Extract the [X, Y] coordinate from the center of the cell holding the provided text.  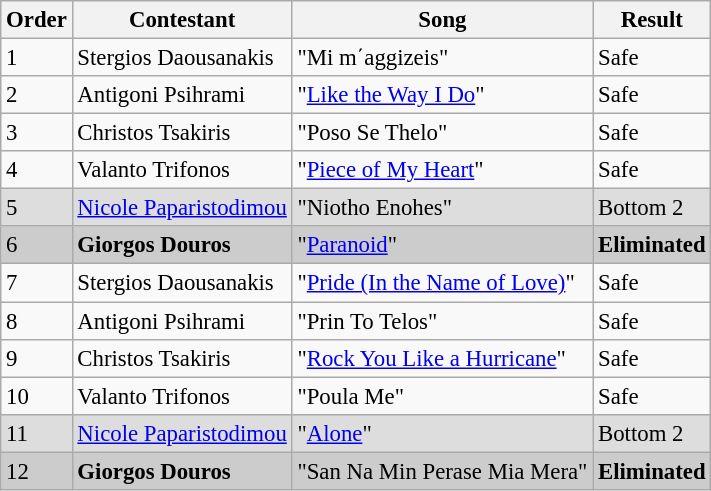
"Poula Me" [442, 396]
9 [36, 358]
4 [36, 170]
"San Na Min Perase Mia Mera" [442, 471]
12 [36, 471]
"Poso Se Thelo" [442, 133]
"Rock You Like a Hurricane" [442, 358]
7 [36, 283]
3 [36, 133]
"Pride (In the Name of Love)" [442, 283]
1 [36, 58]
"Prin To Telos" [442, 321]
2 [36, 95]
11 [36, 433]
"Niotho Enohes" [442, 208]
Order [36, 20]
Song [442, 20]
5 [36, 208]
Result [652, 20]
10 [36, 396]
"Like the Way I Do" [442, 95]
6 [36, 245]
"Mi m΄aggizeis" [442, 58]
8 [36, 321]
"Paranoid" [442, 245]
Contestant [182, 20]
"Piece of My Heart" [442, 170]
"Alone" [442, 433]
